Determine the [x, y] coordinate at the center of the cell enclosing the given text.  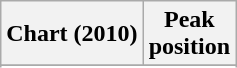
Chart (2010) [72, 34]
Peakposition [189, 34]
